Find where the given text appears and provide that cell's center as [X, Y] coordinate. 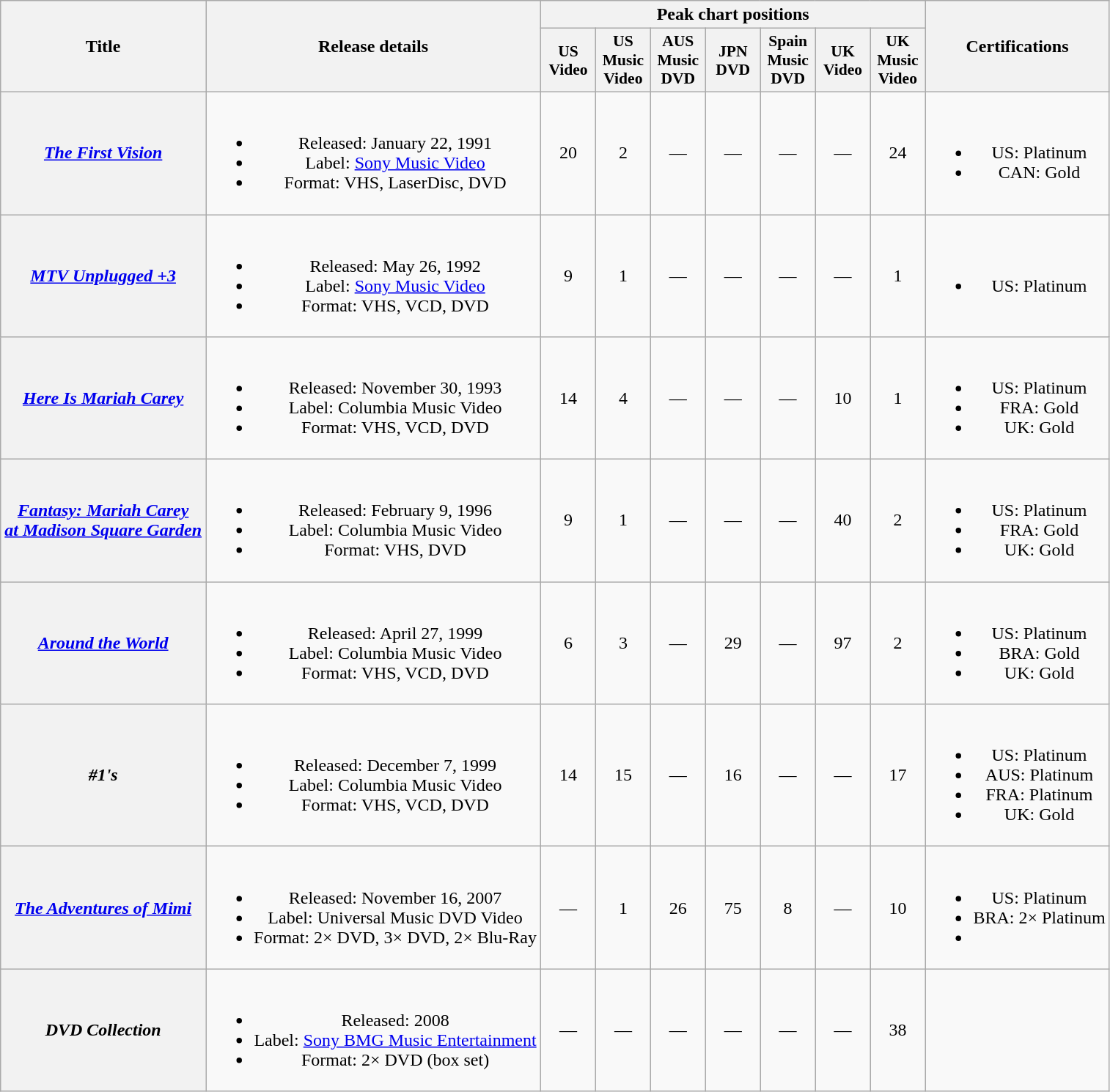
3 [623, 643]
Released: May 26, 1992Label: Sony Music VideoFormat: VHS, VCD, DVD [374, 276]
Certifications [1018, 47]
15 [623, 775]
UK Music Video [897, 60]
The Adventures of Mimi [103, 907]
US: PlatinumCAN: Gold [1018, 152]
US: PlatinumBRA: 2× Platinum [1018, 907]
75 [733, 907]
4 [623, 399]
24 [897, 152]
The First Vision [103, 152]
6 [569, 643]
DVD Collection [103, 1030]
97 [843, 643]
US: PlatinumAUS: PlatinumFRA: PlatinumUK: Gold [1018, 775]
16 [733, 775]
#1's [103, 775]
38 [897, 1030]
Released: November 30, 1993Label: Columbia Music VideoFormat: VHS, VCD, DVD [374, 399]
Title [103, 47]
Released: February 9, 1996Label: Columbia Music VideoFormat: VHS, DVD [374, 520]
US: Platinum [1018, 276]
Released: December 7, 1999Label: Columbia Music VideoFormat: VHS, VCD, DVD [374, 775]
US Music Video [623, 60]
40 [843, 520]
JPN DVD [733, 60]
Spain Music DVD [787, 60]
Released: January 22, 1991Label: Sony Music VideoFormat: VHS, LaserDisc, DVD [374, 152]
20 [569, 152]
Released: 2008Label: Sony BMG Music EntertainmentFormat: 2× DVD (box set) [374, 1030]
UK Video [843, 60]
US Video [569, 60]
Peak chart positions [733, 15]
Released: April 27, 1999Label: Columbia Music VideoFormat: VHS, VCD, DVD [374, 643]
8 [787, 907]
US: PlatinumBRA: GoldUK: Gold [1018, 643]
Release details [374, 47]
Released: November 16, 2007Label: Universal Music DVD VideoFormat: 2× DVD, 3× DVD, 2× Blu-Ray [374, 907]
Here Is Mariah Carey [103, 399]
17 [897, 775]
29 [733, 643]
26 [677, 907]
AUS Music DVD [677, 60]
MTV Unplugged +3 [103, 276]
Around the World [103, 643]
Fantasy: Mariah Careyat Madison Square Garden [103, 520]
